Capture the cell that displays the provided text and extract its (x, y) central coordinate. 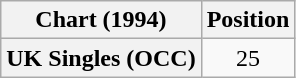
Chart (1994) (101, 20)
25 (248, 58)
Position (248, 20)
UK Singles (OCC) (101, 58)
